For the text-containing cell, return its midpoint in [X, Y] coordinate format. 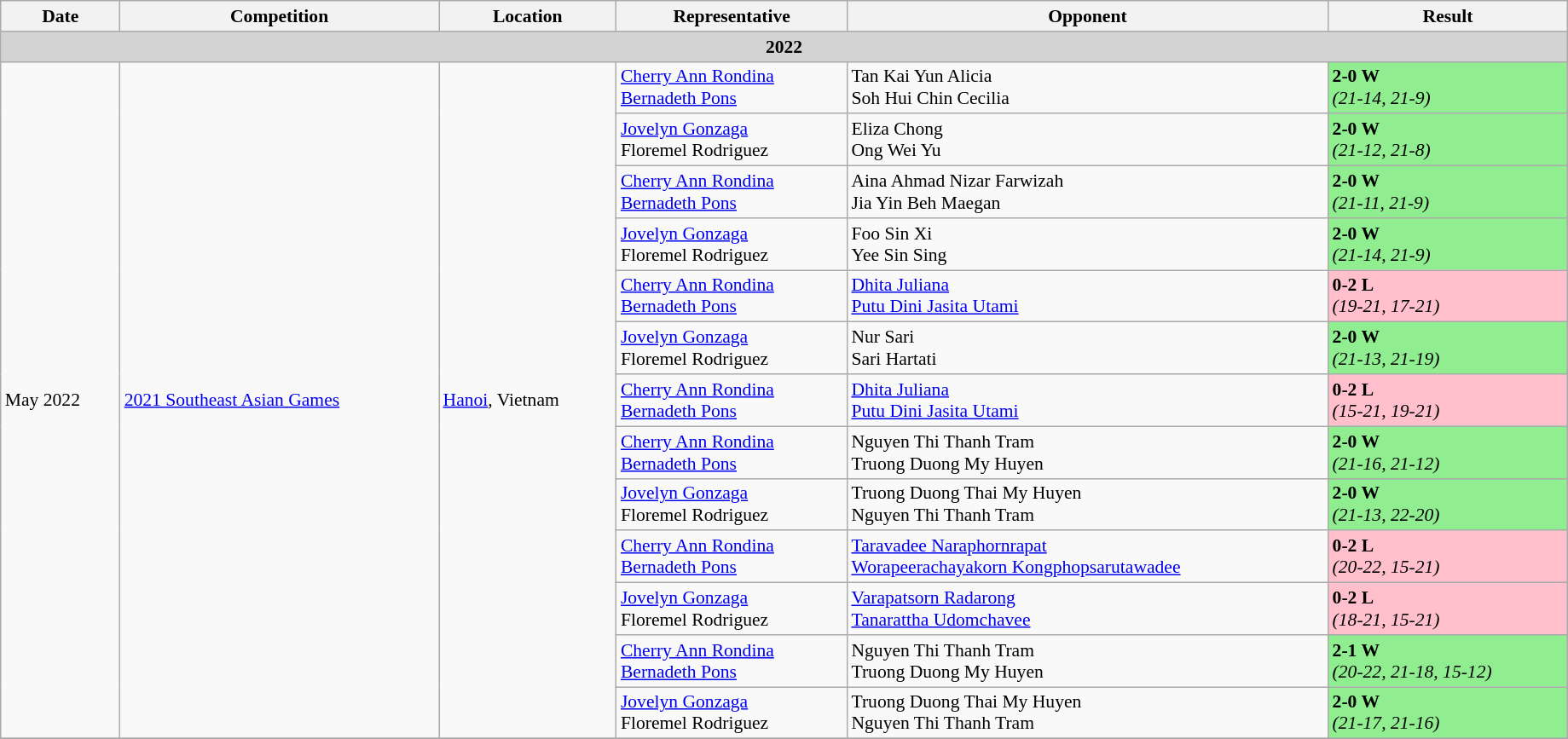
Hanoi, Vietnam [528, 401]
0-2 L (19-21, 17-21) [1448, 297]
Nur Sari Sari Hartati [1087, 348]
2021 Southeast Asian Games [280, 401]
0-2 L (20-22, 15-21) [1448, 557]
2-0 W (21-11, 21-9) [1448, 193]
Date [61, 16]
Eliza Chong Ong Wei Yu [1087, 140]
2-0 W (21-13, 21-19) [1448, 348]
Taravadee Naraphornrapat Worapeerachayakorn Kongphopsarutawadee [1087, 557]
0-2 L (15-21, 19-21) [1448, 401]
Location [528, 16]
2-0 W (21-16, 21-12) [1448, 452]
May 2022 [61, 401]
2022 [784, 47]
2-0 W (21-13, 22-20) [1448, 505]
Varapatsorn Radarong Tanarattha Udomchavee [1087, 609]
Representative [732, 16]
2-0 W (21-12, 21-8) [1448, 140]
Tan Kai Yun Alicia Soh Hui Chin Cecilia [1087, 87]
Result [1448, 16]
Opponent [1087, 16]
Foo Sin Xi Yee Sin Sing [1087, 244]
Competition [280, 16]
0-2 L (18-21, 15-21) [1448, 609]
Aina Ahmad Nizar Farwizah Jia Yin Beh Maegan [1087, 193]
2-0 W (21-17, 21-16) [1448, 713]
2-1 W (20-22, 21-18, 15-12) [1448, 661]
